Determine the (X, Y) coordinate at the center of the cell enclosing the given text.  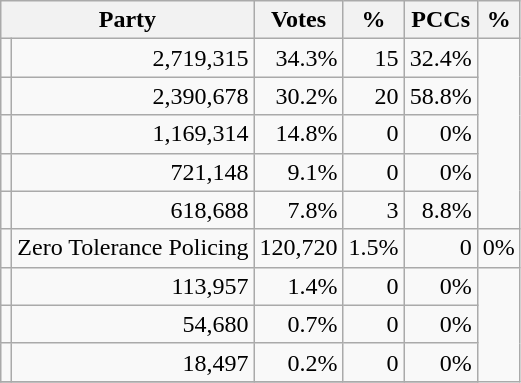
113,957 (133, 286)
0.7% (298, 324)
1.5% (374, 248)
18,497 (133, 362)
54,680 (133, 324)
3 (374, 210)
Votes (298, 20)
1,169,314 (133, 134)
20 (374, 96)
618,688 (133, 210)
8.8% (440, 210)
1.4% (298, 286)
9.1% (298, 172)
Zero Tolerance Policing (133, 248)
34.3% (298, 58)
0.2% (298, 362)
14.8% (298, 134)
PCCs (440, 20)
7.8% (298, 210)
Party (128, 20)
721,148 (133, 172)
2,719,315 (133, 58)
120,720 (298, 248)
32.4% (440, 58)
30.2% (298, 96)
2,390,678 (133, 96)
15 (374, 58)
58.8% (440, 96)
